Return [X, Y] of the center of cell containing provided text 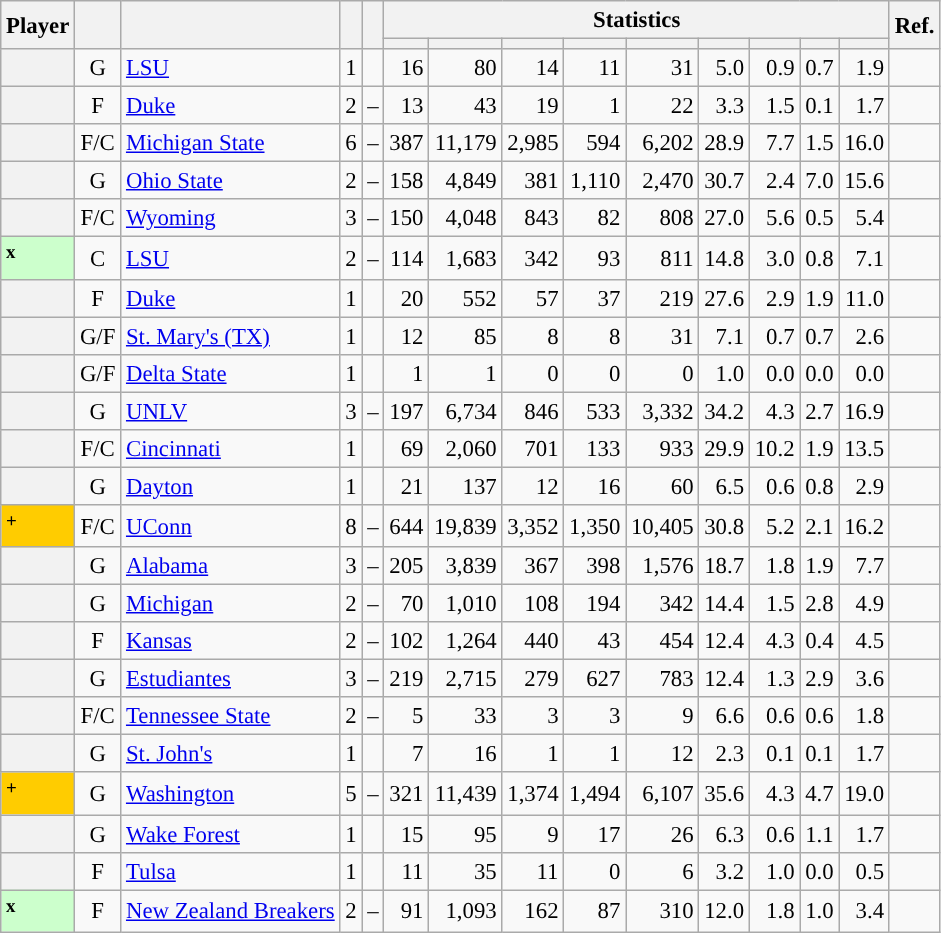
533 [595, 411]
13.5 [864, 449]
2,715 [466, 679]
Delta State [230, 373]
4.7 [820, 794]
627 [595, 679]
22 [662, 106]
Ohio State [230, 181]
30.8 [724, 526]
137 [466, 486]
0.9 [774, 68]
6,202 [662, 143]
1,350 [595, 526]
701 [533, 449]
Michigan [230, 604]
454 [662, 641]
10.2 [774, 449]
3.2 [724, 871]
0.4 [820, 641]
279 [533, 679]
5.0 [724, 68]
6.6 [724, 716]
1,264 [466, 641]
6,734 [466, 411]
552 [466, 298]
783 [662, 679]
13 [406, 106]
27.6 [724, 298]
440 [533, 641]
19,839 [466, 526]
80 [466, 68]
16.0 [864, 143]
21 [406, 486]
3.3 [724, 106]
2.3 [724, 754]
2.1 [820, 526]
91 [406, 911]
Estudiantes [230, 679]
158 [406, 181]
1,576 [662, 566]
87 [595, 911]
Kansas [230, 641]
Michigan State [230, 143]
30.7 [724, 181]
811 [662, 258]
18.7 [724, 566]
1,374 [533, 794]
933 [662, 449]
85 [466, 336]
19 [533, 106]
29.9 [724, 449]
Wake Forest [230, 834]
St. Mary's (TX) [230, 336]
20 [406, 298]
35 [466, 871]
644 [406, 526]
34.2 [724, 411]
15 [406, 834]
60 [662, 486]
14.4 [724, 604]
11,439 [466, 794]
1,010 [466, 604]
UNLV [230, 411]
594 [595, 143]
19.0 [864, 794]
6.3 [724, 834]
3.6 [864, 679]
Ref. [914, 25]
1,110 [595, 181]
5.6 [774, 219]
3.0 [774, 258]
12.0 [724, 911]
1,494 [595, 794]
Wyoming [230, 219]
27.0 [724, 219]
Alabama [230, 566]
4.9 [864, 604]
367 [533, 566]
321 [406, 794]
808 [662, 219]
205 [406, 566]
194 [595, 604]
33 [466, 716]
197 [406, 411]
26 [662, 834]
4.5 [864, 641]
Dayton [230, 486]
2.4 [774, 181]
57 [533, 298]
108 [533, 604]
162 [533, 911]
11.0 [864, 298]
C [98, 258]
Player [38, 25]
7.0 [820, 181]
387 [406, 143]
6.5 [724, 486]
14.8 [724, 258]
133 [595, 449]
14 [533, 68]
846 [533, 411]
5.2 [774, 526]
1,093 [466, 911]
5.4 [864, 219]
4,048 [466, 219]
843 [533, 219]
16.2 [864, 526]
93 [595, 258]
95 [466, 834]
398 [595, 566]
1,683 [466, 258]
3,839 [466, 566]
2.7 [820, 411]
St. John's [230, 754]
3,352 [533, 526]
3,332 [662, 411]
2.6 [864, 336]
New Zealand Breakers [230, 911]
Washington [230, 794]
6,107 [662, 794]
3.4 [864, 911]
37 [595, 298]
69 [406, 449]
2,470 [662, 181]
82 [595, 219]
11,179 [466, 143]
35.6 [724, 794]
17 [595, 834]
7 [406, 754]
Tulsa [230, 871]
2.8 [820, 604]
15.6 [864, 181]
114 [406, 258]
1.3 [774, 679]
28.9 [724, 143]
4,849 [466, 181]
UConn [230, 526]
2,985 [533, 143]
Tennessee State [230, 716]
2,060 [466, 449]
70 [406, 604]
16.9 [864, 411]
310 [662, 911]
381 [533, 181]
1.1 [820, 834]
150 [406, 219]
102 [406, 641]
Statistics [636, 20]
Cincinnati [230, 449]
10,405 [662, 526]
